Output the [X, Y] coordinate of the center of the cell containing the given text.  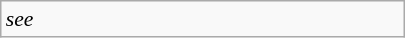
see [203, 19]
